Locate the cell with the specified text and output its (x, y) center coordinate. 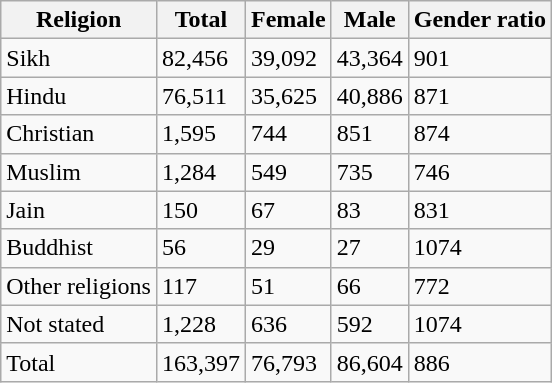
Religion (79, 20)
1,284 (200, 172)
874 (480, 134)
66 (370, 286)
Jain (79, 210)
851 (370, 134)
39,092 (289, 58)
592 (370, 324)
43,364 (370, 58)
886 (480, 362)
35,625 (289, 96)
549 (289, 172)
Other religions (79, 286)
871 (480, 96)
Buddhist (79, 248)
83 (370, 210)
163,397 (200, 362)
1,228 (200, 324)
901 (480, 58)
772 (480, 286)
735 (370, 172)
Hindu (79, 96)
76,793 (289, 362)
636 (289, 324)
76,511 (200, 96)
29 (289, 248)
Female (289, 20)
744 (289, 134)
746 (480, 172)
Gender ratio (480, 20)
82,456 (200, 58)
86,604 (370, 362)
Male (370, 20)
27 (370, 248)
831 (480, 210)
40,886 (370, 96)
51 (289, 286)
67 (289, 210)
Not stated (79, 324)
117 (200, 286)
150 (200, 210)
Muslim (79, 172)
Sikh (79, 58)
Christian (79, 134)
1,595 (200, 134)
56 (200, 248)
